Detect which cell encompasses the target text, then output its (X, Y) center coordinate. 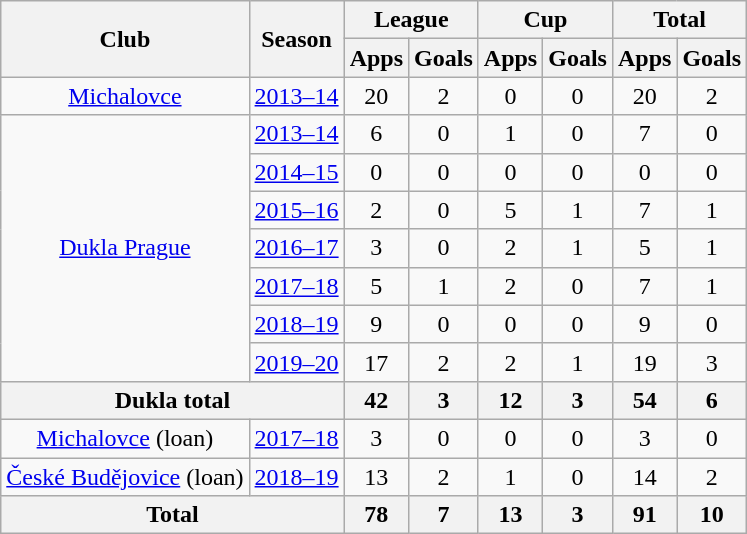
10 (712, 515)
Michalovce (loan) (125, 438)
17 (376, 362)
Dukla total (172, 400)
Season (296, 39)
2016–17 (296, 248)
91 (644, 515)
Dukla Prague (125, 248)
2015–16 (296, 210)
42 (376, 400)
České Budějovice (loan) (125, 477)
Club (125, 39)
78 (376, 515)
Cup (545, 20)
2014–15 (296, 172)
2019–20 (296, 362)
54 (644, 400)
14 (644, 477)
Michalovce (125, 96)
12 (510, 400)
League (411, 20)
19 (644, 362)
